Extract the [X, Y] coordinate from the center of the cell holding the provided text.  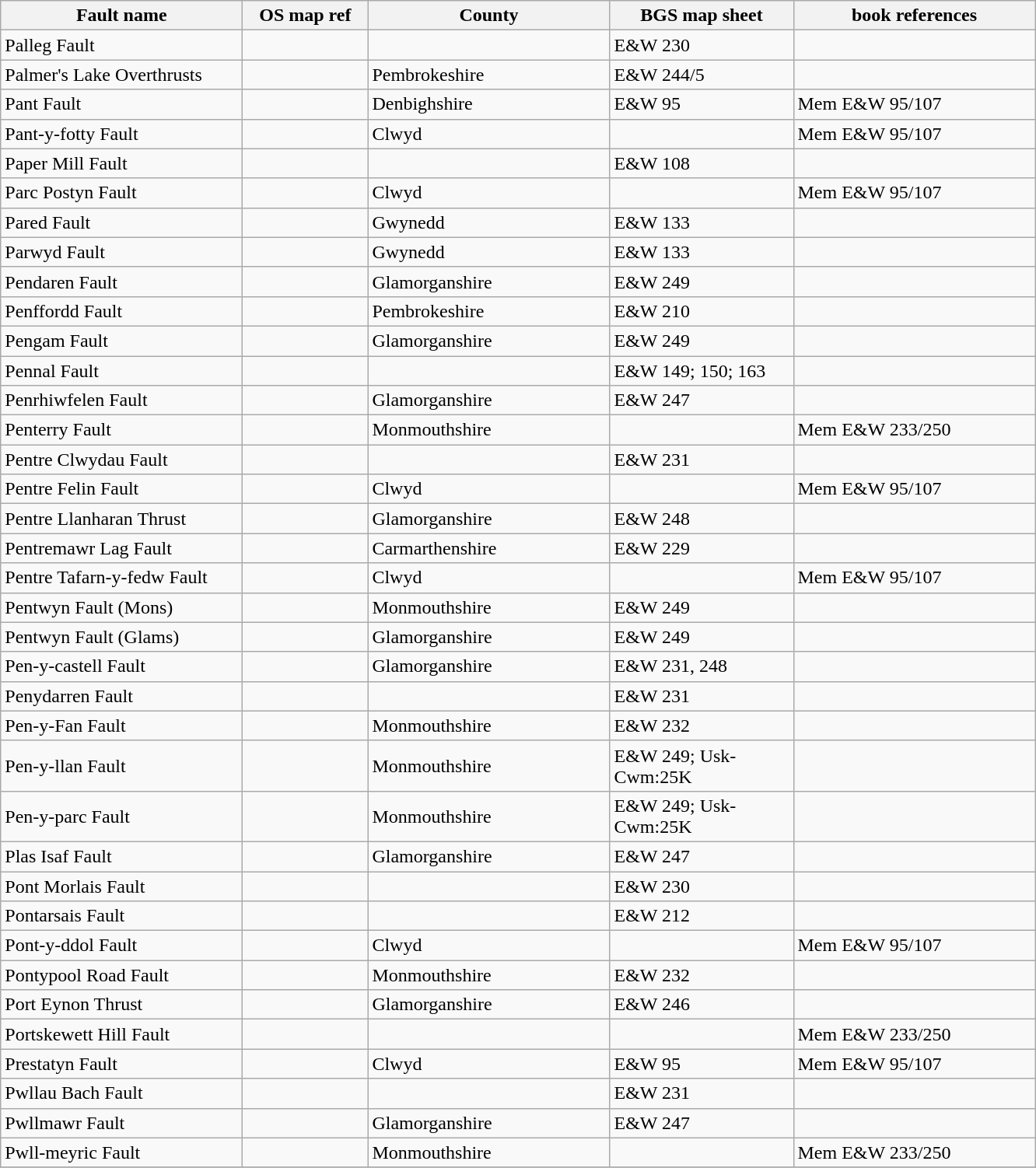
Pen-y-llan Fault [121, 765]
Carmarthenshire [488, 548]
BGS map sheet [702, 16]
Pwll-meyric Fault [121, 1152]
Pen-y-Fan Fault [121, 726]
Parwyd Fault [121, 252]
Palmer's Lake Overthrusts [121, 75]
Fault name [121, 16]
Pentre Felin Fault [121, 489]
Pont Morlais Fault [121, 886]
Penterry Fault [121, 430]
Pendaren Fault [121, 282]
E&W 246 [702, 1005]
E&W 229 [702, 548]
Pentre Clwydau Fault [121, 460]
E&W 108 [702, 163]
Pentwyn Fault (Mons) [121, 607]
County [488, 16]
E&W 248 [702, 519]
E&W 231, 248 [702, 666]
Pen-y-castell Fault [121, 666]
Pwllmawr Fault [121, 1123]
E&W 149; 150; 163 [702, 371]
Pant Fault [121, 104]
E&W 212 [702, 916]
Pontypool Road Fault [121, 975]
Pwllau Bach Fault [121, 1093]
Paper Mill Fault [121, 163]
Pontarsais Fault [121, 916]
Prestatyn Fault [121, 1064]
OS map ref [305, 16]
Portskewett Hill Fault [121, 1034]
Penydarren Fault [121, 696]
Denbighshire [488, 104]
Pentremawr Lag Fault [121, 548]
Pentre Tafarn-y-fedw Fault [121, 578]
E&W 210 [702, 311]
Plas Isaf Fault [121, 856]
Pennal Fault [121, 371]
Palleg Fault [121, 45]
Port Eynon Thrust [121, 1005]
Pant-y-fotty Fault [121, 134]
Penffordd Fault [121, 311]
Pentre Llanharan Thrust [121, 519]
Pared Fault [121, 222]
Penrhiwfelen Fault [121, 400]
Parc Postyn Fault [121, 193]
Pen-y-parc Fault [121, 817]
book references [915, 16]
E&W 244/5 [702, 75]
Pengam Fault [121, 341]
Pont-y-ddol Fault [121, 946]
Pentwyn Fault (Glams) [121, 637]
